Determine the [x, y] coordinate at the center of the cell enclosing the given text.  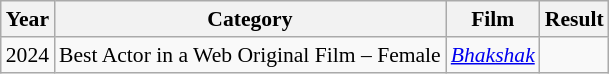
Film [493, 19]
Best Actor in a Web Original Film – Female [250, 55]
2024 [28, 55]
Category [250, 19]
Bhakshak [493, 55]
Result [574, 19]
Year [28, 19]
